Search for the cell housing the specified text and yield its [X, Y] center coordinate. 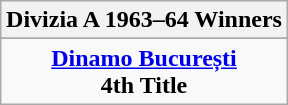
Dinamo București4th Title [144, 72]
Divizia A 1963–64 Winners [144, 20]
